Extract the [x, y] coordinate from the center of the cell holding the provided text.  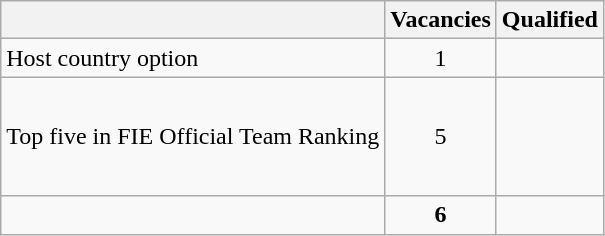
5 [441, 136]
Host country option [193, 58]
Vacancies [441, 20]
6 [441, 215]
Qualified [550, 20]
1 [441, 58]
Top five in FIE Official Team Ranking [193, 136]
